For the text-containing cell, return its midpoint in (x, y) coordinate format. 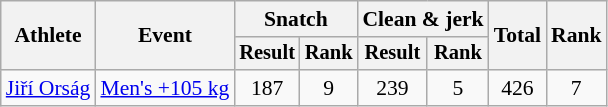
Snatch (296, 19)
Clean & jerk (422, 19)
187 (267, 88)
7 (576, 88)
426 (518, 88)
9 (329, 88)
Event (164, 36)
Men's +105 kg (164, 88)
5 (458, 88)
Jiří Orság (48, 88)
Athlete (48, 36)
Total (518, 36)
239 (392, 88)
